For the text-containing cell, return its midpoint in [x, y] coordinate format. 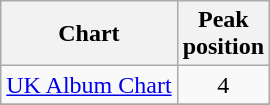
UK Album Chart [89, 85]
Peakposition [223, 34]
Chart [89, 34]
4 [223, 85]
